From the cell containing the given text, extract its center point as (X, Y) coordinate. 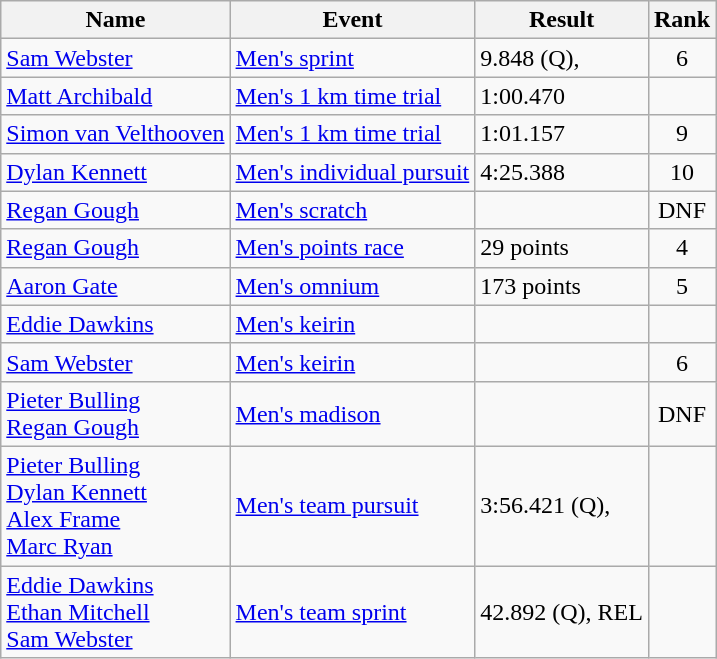
1:00.470 (562, 96)
42.892 (Q), REL (562, 612)
3:56.421 (Q), (562, 506)
Men's team pursuit (352, 506)
Men's sprint (352, 58)
Simon van Velthooven (116, 134)
Eddie DawkinsEthan MitchellSam Webster (116, 612)
Aaron Gate (116, 286)
Pieter BullingRegan Gough (116, 414)
1:01.157 (562, 134)
Matt Archibald (116, 96)
4 (682, 248)
5 (682, 286)
Rank (682, 20)
Men's individual pursuit (352, 172)
10 (682, 172)
Event (352, 20)
Men's scratch (352, 210)
Dylan Kennett (116, 172)
Men's madison (352, 414)
9 (682, 134)
Eddie Dawkins (116, 324)
Name (116, 20)
29 points (562, 248)
Men's team sprint (352, 612)
173 points (562, 286)
Men's omnium (352, 286)
Result (562, 20)
9.848 (Q), (562, 58)
Men's points race (352, 248)
4:25.388 (562, 172)
Pieter BullingDylan KennettAlex FrameMarc Ryan (116, 506)
